Provide the (x, y) coordinate of the cell's center where the given text is located.  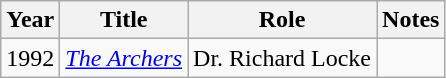
Notes (411, 20)
Year (30, 20)
Title (124, 20)
Role (282, 20)
1992 (30, 58)
Dr. Richard Locke (282, 58)
The Archers (124, 58)
